Locate the cell with the specified text and output its [x, y] center coordinate. 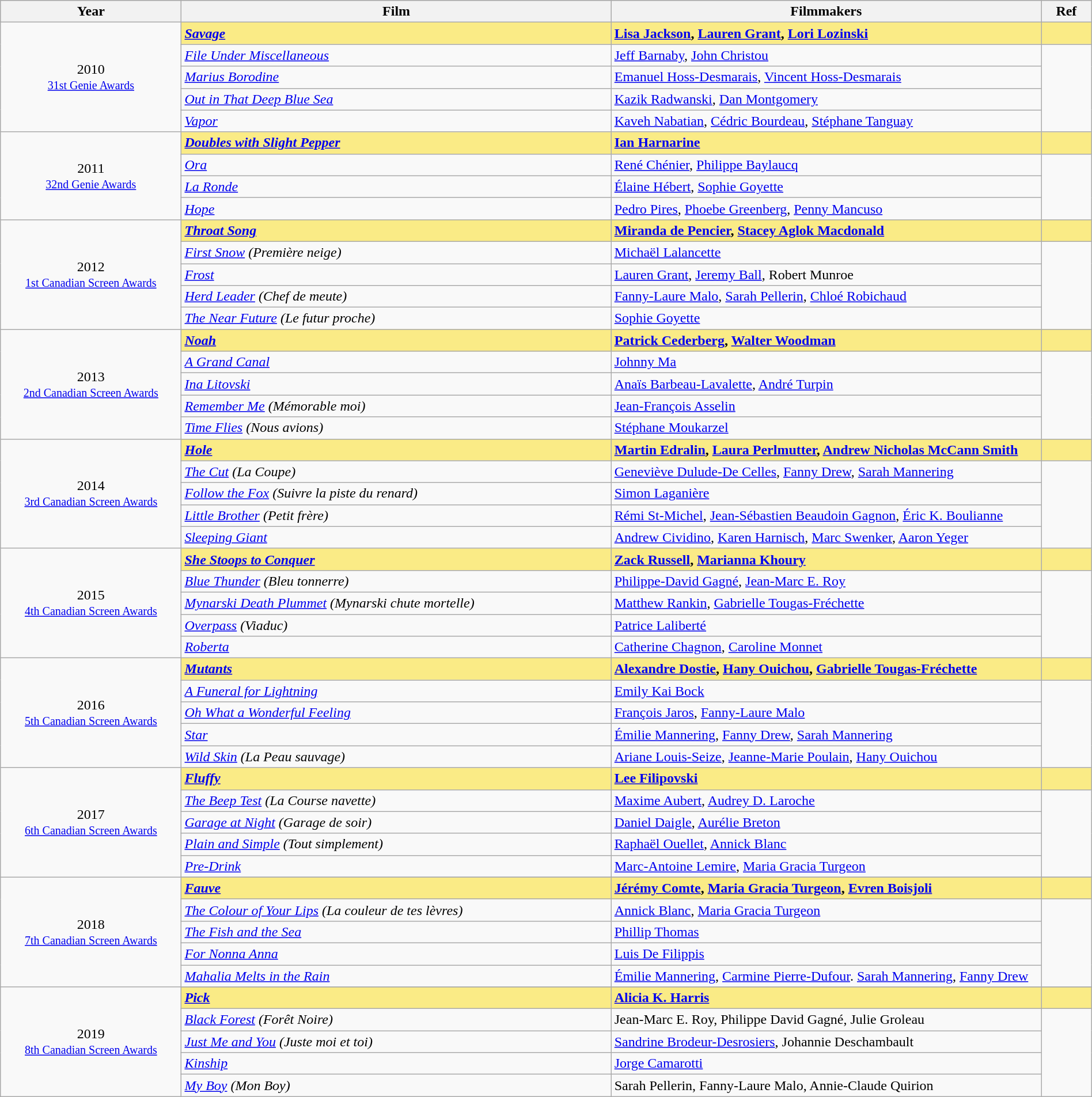
Savage [396, 33]
The Colour of Your Lips (La couleur de tes lèvres) [396, 910]
Zack Russell, Marianna Khoury [826, 559]
La Ronde [396, 187]
Jean-Marc E. Roy, Philippe David Gagné, Julie Groleau [826, 1020]
Plain and Simple (Tout simplement) [396, 844]
The Fish and the Sea [396, 932]
Ref [1067, 12]
Emily Kai Bock [826, 691]
Pre-Drink [396, 866]
Frost [396, 275]
Blue Thunder (Bleu tonnerre) [396, 581]
Catherine Chagnon, Caroline Monnet [826, 647]
Ora [396, 165]
2014 3rd Canadian Screen Awards [91, 494]
Jérémy Comte, Maria Gracia Turgeon, Evren Boisjoli [826, 888]
Luis De Filippis [826, 954]
Anaïs Barbeau-Lavalette, André Turpin [826, 384]
Ina Litovski [396, 384]
Doubles with Slight Pepper [396, 143]
Jorge Camarotti [826, 1064]
Ian Harnarine [826, 143]
Fluffy [396, 779]
Ariane Louis-Seize, Jeanne-Marie Poulain, Hany Ouichou [826, 757]
Mynarski Death Plummet (Mynarski chute mortelle) [396, 603]
Mutants [396, 669]
Martin Edralin, Laura Perlmutter, Andrew Nicholas McCann Smith [826, 450]
Lee Filipovski [826, 779]
Andrew Cividino, Karen Harnisch, Marc Swenker, Aaron Yeger [826, 537]
Matthew Rankin, Gabrielle Tougas-Fréchette [826, 603]
2016 5th Canadian Screen Awards [91, 713]
Jeff Barnaby, John Christou [826, 55]
Overpass (Viaduc) [396, 625]
File Under Miscellaneous [396, 55]
The Cut (La Coupe) [396, 472]
Pick [396, 998]
Throat Song [396, 230]
Sleeping Giant [396, 537]
Mahalia Melts in the Rain [396, 976]
Sandrine Brodeur-Desrosiers, Johannie Deschambault [826, 1042]
Remember Me (Mémorable moi) [396, 406]
Fanny-Laure Malo, Sarah Pellerin, Chloé Robichaud [826, 297]
Noah [396, 340]
Kaveh Nabatian, Cédric Bourdeau, Stéphane Tanguay [826, 121]
Kazik Radwanski, Dan Montgomery [826, 99]
Black Forest (Forêt Noire) [396, 1020]
Filmmakers [826, 12]
Alexandre Dostie, Hany Ouichou, Gabrielle Tougas-Fréchette [826, 669]
2012 1st Canadian Screen Awards [91, 274]
Lisa Jackson, Lauren Grant, Lori Lozinski [826, 33]
Vapor [396, 121]
Oh What a Wonderful Feeling [396, 713]
Marc-Antoine Lemire, Maria Gracia Turgeon [826, 866]
Phillip Thomas [826, 932]
2018 7th Canadian Screen Awards [91, 932]
She Stoops to Conquer [396, 559]
Emanuel Hoss-Desmarais, Vincent Hoss-Desmarais [826, 77]
Stéphane Moukarzel [826, 428]
Rémi St-Michel, Jean-Sébastien Beaudoin Gagnon, Éric K. Boulianne [826, 515]
Marius Borodine [396, 77]
2017 6th Canadian Screen Awards [91, 822]
Alicia K. Harris [826, 998]
2015 4th Canadian Screen Awards [91, 603]
For Nonna Anna [396, 954]
Kinship [396, 1064]
Garage at Night (Garage de soir) [396, 822]
Wild Skin (La Peau sauvage) [396, 757]
Out in That Deep Blue Sea [396, 99]
Year [91, 12]
Film [396, 12]
Star [396, 735]
Johnny Ma [826, 362]
Roberta [396, 647]
Émilie Mannering, Carmine Pierre-Dufour. Sarah Mannering, Fanny Drew [826, 976]
René Chénier, Philippe Baylaucq [826, 165]
Herd Leader (Chef de meute) [396, 297]
Hole [396, 450]
Sophie Goyette [826, 318]
Sarah Pellerin, Fanny-Laure Malo, Annie-Claude Quirion [826, 1085]
Émilie Mannering, Fanny Drew, Sarah Mannering [826, 735]
Miranda de Pencier, Stacey Aglok Macdonald [826, 230]
2010 31st Genie Awards [91, 77]
The Beep Test (La Course navette) [396, 800]
2019 8th Canadian Screen Awards [91, 1042]
Raphaël Ouellet, Annick Blanc [826, 844]
First Snow (Première neige) [396, 252]
A Grand Canal [396, 362]
Geneviève Dulude-De Celles, Fanny Drew, Sarah Mannering [826, 472]
My Boy (Mon Boy) [396, 1085]
Time Flies (Nous avions) [396, 428]
Annick Blanc, Maria Gracia Turgeon [826, 910]
Jean-François Asselin [826, 406]
Maxime Aubert, Audrey D. Laroche [826, 800]
Daniel Daigle, Aurélie Breton [826, 822]
François Jaros, Fanny-Laure Malo [826, 713]
Patrick Cederberg, Walter Woodman [826, 340]
Fauve [396, 888]
Élaine Hébert, Sophie Goyette [826, 187]
Lauren Grant, Jeremy Ball, Robert Munroe [826, 275]
2011 32nd Genie Awards [91, 176]
Follow the Fox (Suivre la piste du renard) [396, 494]
Michaël Lalancette [826, 252]
Little Brother (Petit frère) [396, 515]
Philippe-David Gagné, Jean-Marc E. Roy [826, 581]
Patrice Laliberté [826, 625]
Hope [396, 208]
Pedro Pires, Phoebe Greenberg, Penny Mancuso [826, 208]
Just Me and You (Juste moi et toi) [396, 1042]
Simon Laganière [826, 494]
The Near Future (Le futur proche) [396, 318]
A Funeral for Lightning [396, 691]
2013 2nd Canadian Screen Awards [91, 384]
